Pinpoint the cell where the given text exists, returning its (x, y) midpoint coordinate. 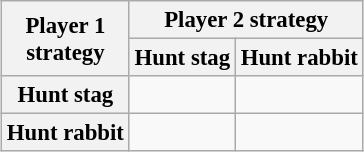
Player 2 strategy (246, 20)
Player 1 strategy (66, 38)
